Provide the (x, y) coordinate of the cell's center where the given text is located.  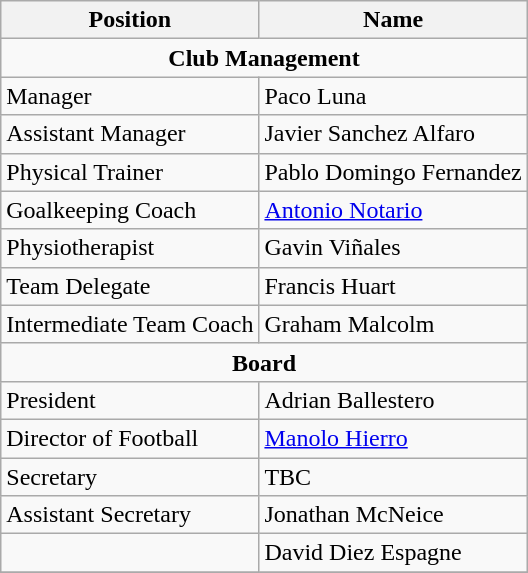
Paco Luna (393, 96)
Physical Trainer (130, 172)
Assistant Secretary (130, 515)
Gavin Viñales (393, 248)
Name (393, 20)
Board (264, 362)
Javier Sanchez Alfaro (393, 134)
Jonathan McNeice (393, 515)
Pablo Domingo Fernandez (393, 172)
President (130, 400)
TBC (393, 477)
Physiotherapist (130, 248)
David Diez Espagne (393, 553)
Adrian Ballestero (393, 400)
Goalkeeping Coach (130, 210)
Team Delegate (130, 286)
Antonio Notario (393, 210)
Assistant Manager (130, 134)
Secretary (130, 477)
Director of Football (130, 438)
Francis Huart (393, 286)
Manolo Hierro (393, 438)
Graham Malcolm (393, 324)
Manager (130, 96)
Club Management (264, 58)
Intermediate Team Coach (130, 324)
Position (130, 20)
